Extract the (X, Y) coordinate from the center of the cell holding the provided text.  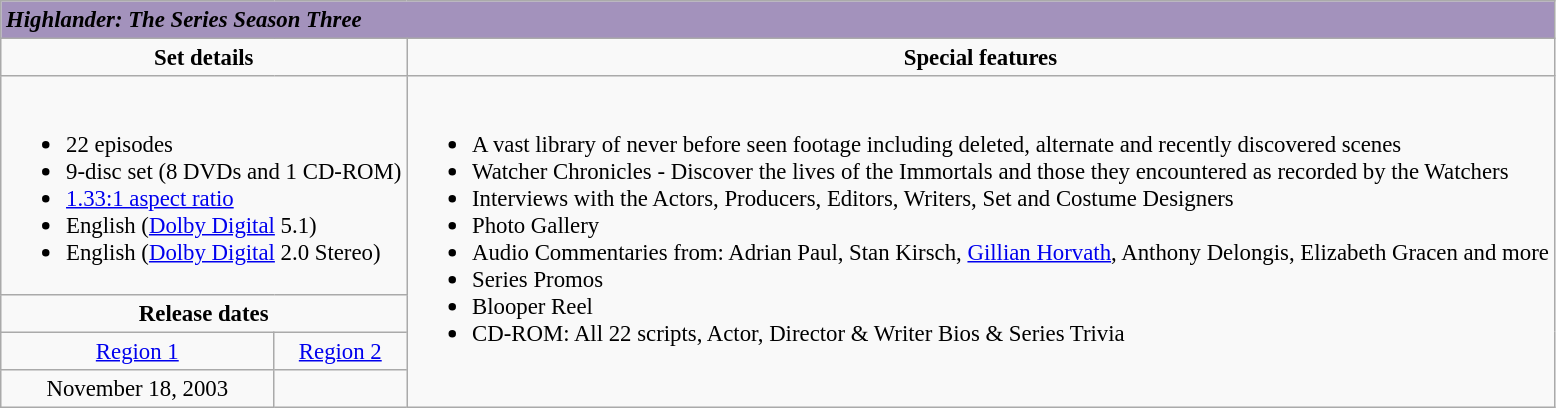
Region 2 (340, 351)
Special features (980, 58)
22 episodes9-disc set (8 DVDs and 1 CD-ROM)1.33:1 aspect ratioEnglish (Dolby Digital 5.1)English (Dolby Digital 2.0 Stereo) (204, 185)
November 18, 2003 (138, 388)
Set details (204, 58)
Region 1 (138, 351)
Highlander: The Series Season Three (778, 20)
Release dates (204, 313)
